Output the [x, y] coordinate of the center of the cell containing the given text.  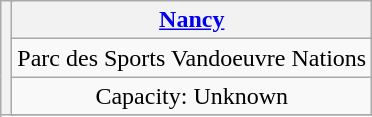
Nancy [192, 20]
Capacity: Unknown [192, 96]
Parc des Sports Vandoeuvre Nations [192, 58]
